Search for the cell housing the specified text and yield its [X, Y] center coordinate. 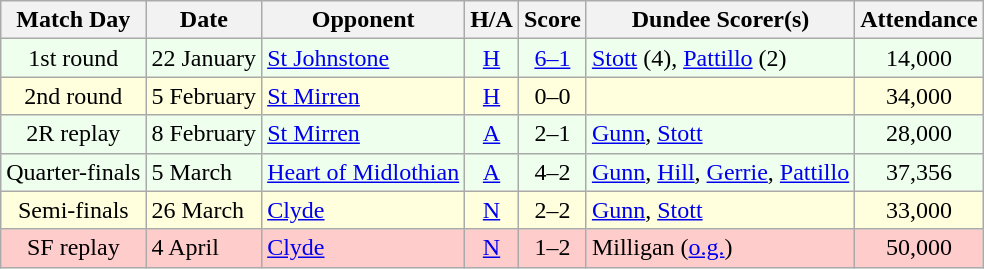
2–2 [552, 210]
34,000 [919, 96]
4–2 [552, 172]
26 March [204, 210]
14,000 [919, 58]
6–1 [552, 58]
2R replay [74, 134]
Heart of Midlothian [364, 172]
37,356 [919, 172]
28,000 [919, 134]
5 February [204, 96]
Quarter-finals [74, 172]
50,000 [919, 248]
2–1 [552, 134]
St Johnstone [364, 58]
Score [552, 20]
Date [204, 20]
0–0 [552, 96]
Gunn, Hill, Gerrie, Pattillo [720, 172]
1–2 [552, 248]
Attendance [919, 20]
2nd round [74, 96]
33,000 [919, 210]
SF replay [74, 248]
H/A [492, 20]
5 March [204, 172]
Dundee Scorer(s) [720, 20]
8 February [204, 134]
22 January [204, 58]
Stott (4), Pattillo (2) [720, 58]
4 April [204, 248]
1st round [74, 58]
Opponent [364, 20]
Match Day [74, 20]
Milligan (o.g.) [720, 248]
Semi-finals [74, 210]
